Return (X, Y) of the center of cell containing provided text 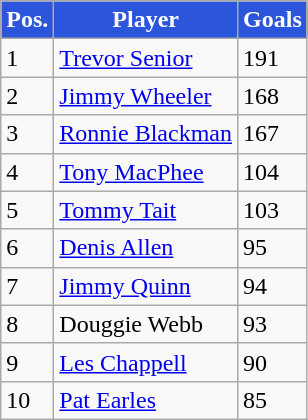
6 (28, 248)
1 (28, 58)
Ronnie Blackman (146, 134)
Trevor Senior (146, 58)
3 (28, 134)
2 (28, 96)
Douggie Webb (146, 324)
Tony MacPhee (146, 172)
103 (273, 210)
191 (273, 58)
Pat Earles (146, 400)
Tommy Tait (146, 210)
104 (273, 172)
Denis Allen (146, 248)
167 (273, 134)
Jimmy Wheeler (146, 96)
7 (28, 286)
4 (28, 172)
Jimmy Quinn (146, 286)
85 (273, 400)
Les Chappell (146, 362)
168 (273, 96)
95 (273, 248)
90 (273, 362)
10 (28, 400)
5 (28, 210)
Player (146, 20)
Goals (273, 20)
94 (273, 286)
8 (28, 324)
9 (28, 362)
Pos. (28, 20)
93 (273, 324)
